Scan for the cell matching the given text and deliver its (X, Y) coordinate at center. 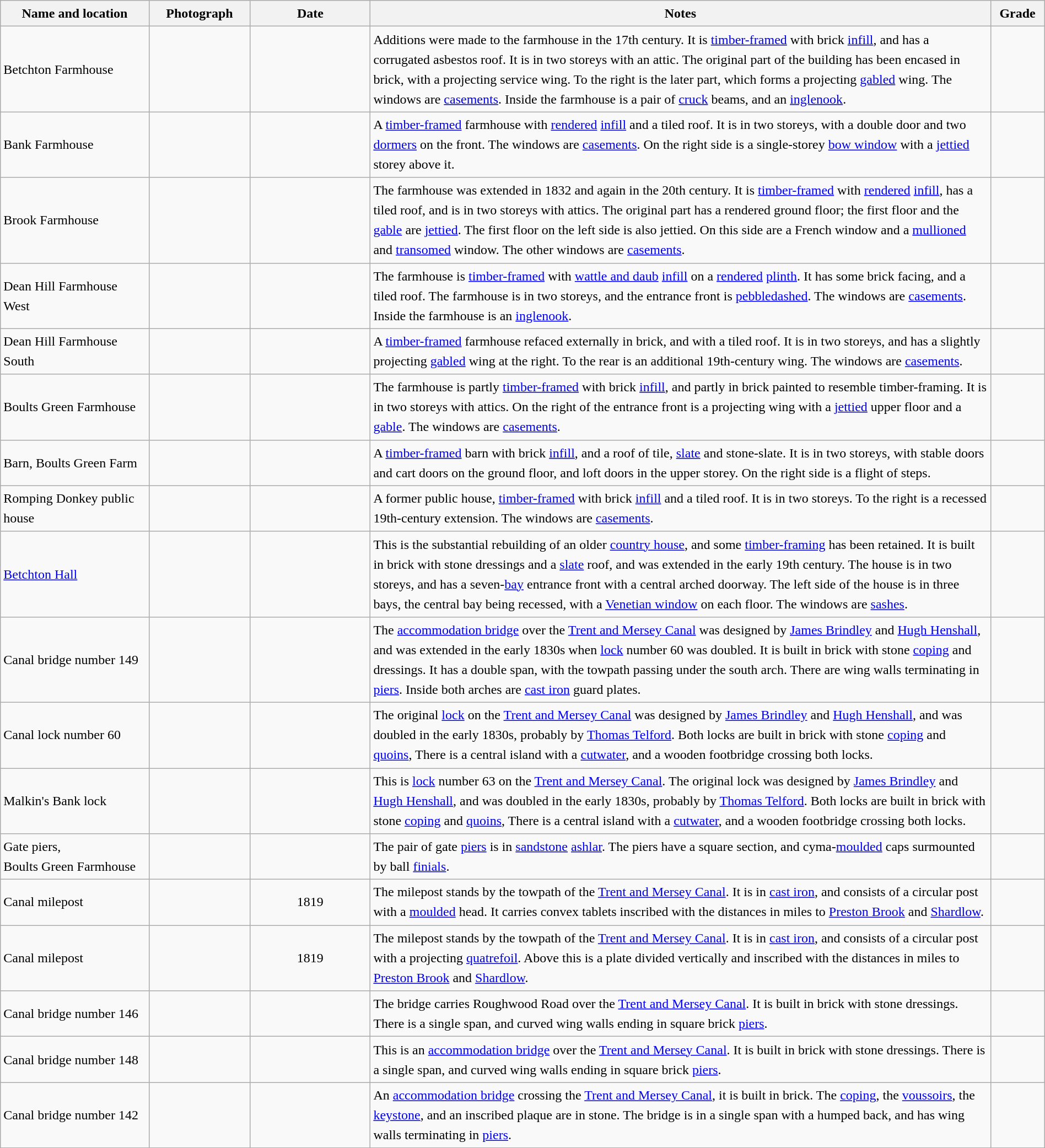
Malkin's Bank lock (75, 801)
Brook Farmhouse (75, 220)
Canal bridge number 148 (75, 1059)
Date (310, 13)
Name and location (75, 13)
Notes (680, 13)
Canal bridge number 149 (75, 659)
Grade (1017, 13)
Barn, Boults Green Farm (75, 463)
Photograph (200, 13)
Romping Donkey public house (75, 508)
Betchton Farmhouse (75, 69)
Dean Hill Farmhouse South (75, 352)
Canal bridge number 142 (75, 1115)
Boults Green Farmhouse (75, 407)
The pair of gate piers is in sandstone ashlar. The piers have a square section, and cyma-moulded caps surmounted by ball finials. (680, 856)
Dean Hill Farmhouse West (75, 295)
Gate piers,Boults Green Farmhouse (75, 856)
Bank Farmhouse (75, 144)
Canal bridge number 146 (75, 1014)
Betchton Hall (75, 574)
Canal lock number 60 (75, 735)
